Extract the (X, Y) coordinate from the center of the cell holding the provided text.  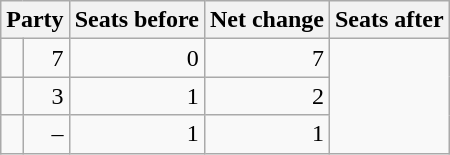
Net change (266, 20)
0 (136, 58)
Party (35, 20)
2 (266, 96)
Seats before (136, 20)
Seats after (389, 20)
3 (46, 96)
– (46, 134)
